Pinpoint the cell where the given text exists, returning its [x, y] midpoint coordinate. 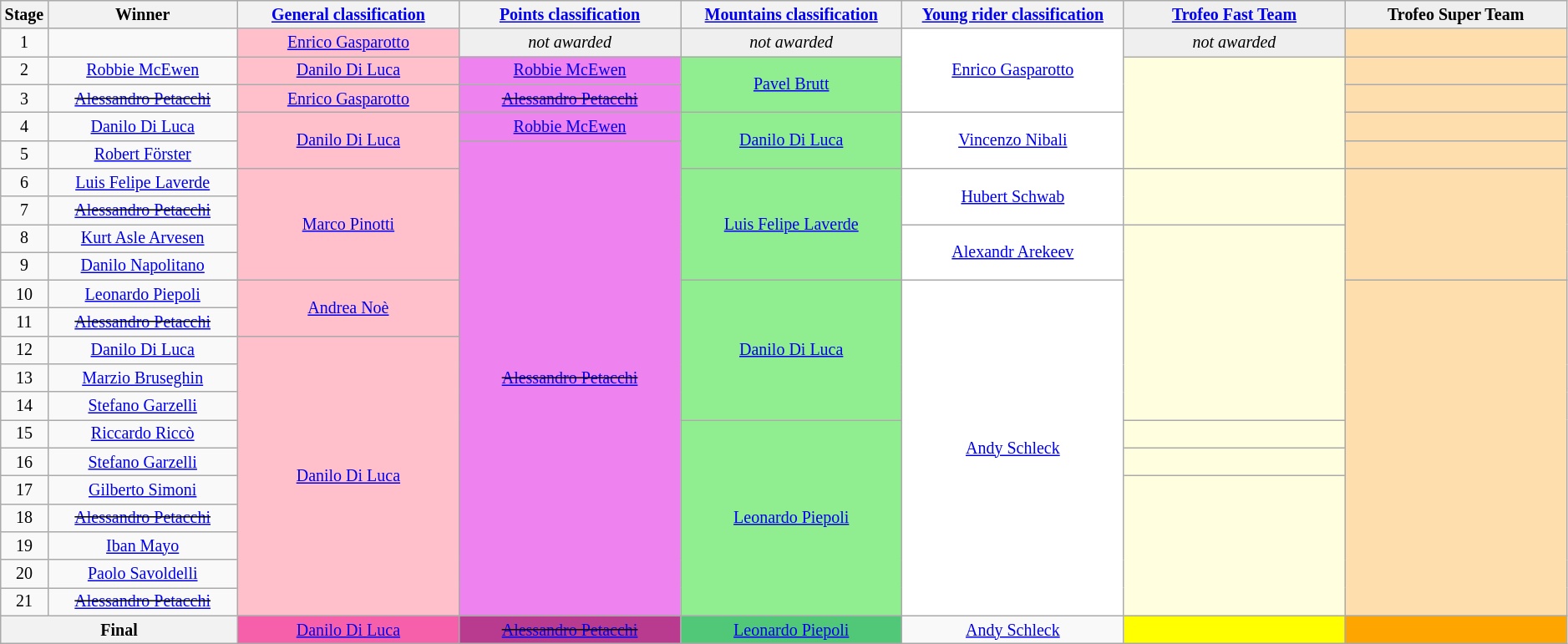
Stage [24, 15]
3 [24, 99]
Pavel Brutt [792, 85]
17 [24, 489]
19 [24, 546]
Mountains classification [792, 15]
Kurt Asle Arvesen [142, 239]
8 [24, 239]
Young rider classification [1012, 15]
9 [24, 266]
10 [24, 294]
16 [24, 463]
General classification [348, 15]
2 [24, 70]
Marco Pinotti [348, 225]
Gilberto Simoni [142, 489]
Alexandr Arekeev [1012, 252]
Andrea Noè [348, 309]
15 [24, 434]
18 [24, 518]
4 [24, 127]
Iban Mayo [142, 546]
Paolo Savoldelli [142, 573]
7 [24, 210]
Marzio Bruseghin [142, 378]
Danilo Napolitano [142, 266]
6 [24, 182]
Winner [142, 15]
Vincenzo Nibali [1012, 140]
1 [24, 43]
12 [24, 351]
20 [24, 573]
14 [24, 406]
Riccardo Riccò [142, 434]
Trofeo Super Team [1455, 15]
Points classification [570, 15]
5 [24, 154]
Robert Förster [142, 154]
Trofeo Fast Team [1235, 15]
13 [24, 378]
21 [24, 601]
Hubert Schwab [1012, 197]
11 [24, 322]
Final [119, 630]
